Return [x, y] of the center of cell containing provided text 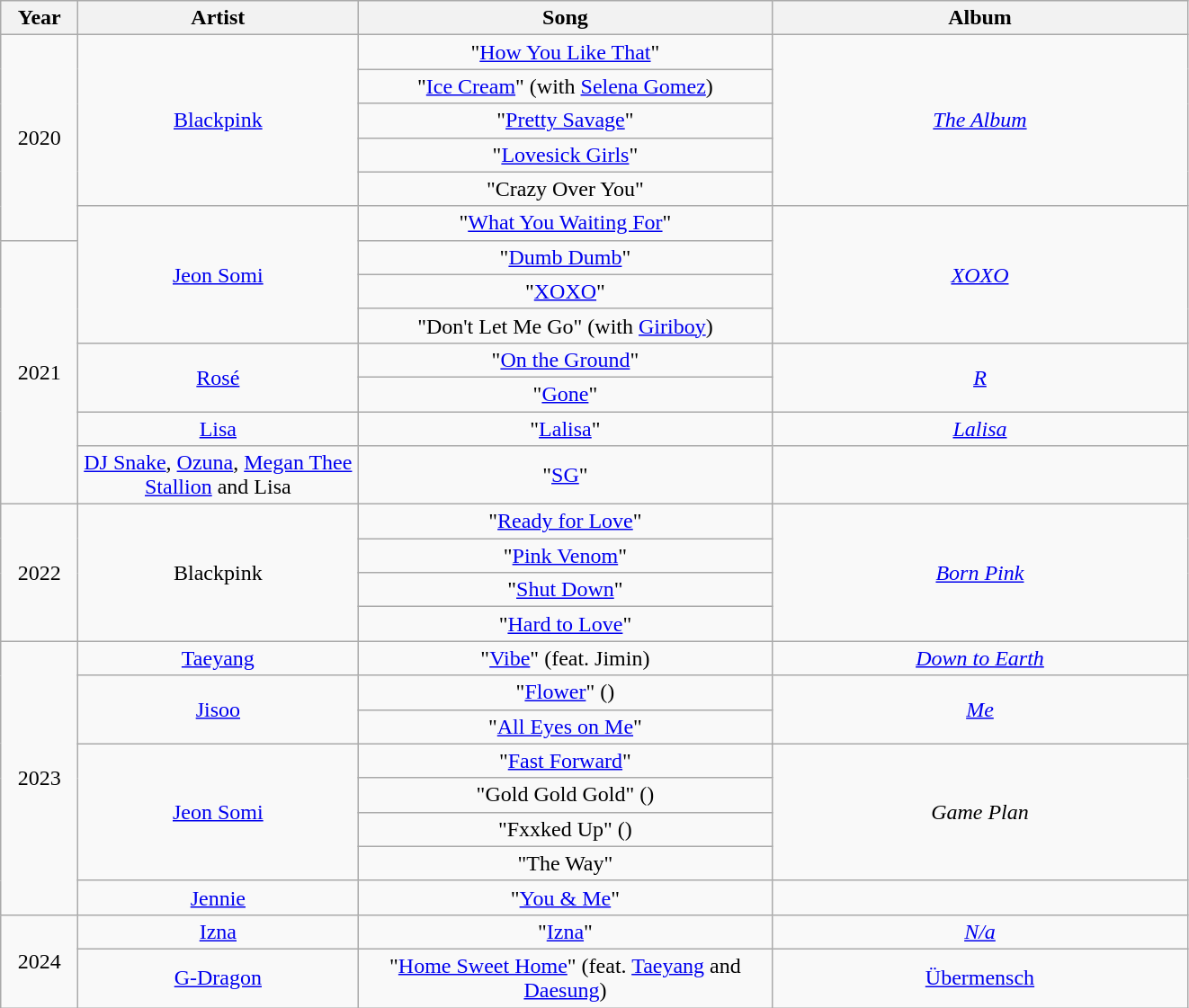
Year [40, 18]
DJ Snake, Ozuna, Megan Thee Stallion and Lisa [218, 475]
"Ice Cream" (with Selena Gomez) [565, 86]
The Album [980, 120]
"Ready for Love" [565, 522]
N/a [980, 932]
Jennie [218, 897]
Jisoo [218, 709]
"Gone" [565, 394]
Lalisa [980, 429]
"Vibe" (feat. Jimin) [565, 658]
2020 [40, 138]
Rosé [218, 377]
2023 [40, 778]
Down to Earth [980, 658]
Lisa [218, 429]
2021 [40, 372]
Game Plan [980, 812]
"Hard to Love" [565, 624]
"Dumb Dumb" [565, 257]
"Shut Down" [565, 590]
"What You Waiting For" [565, 223]
"Don't Let Me Go" (with Giriboy) [565, 326]
"On the Ground" [565, 360]
"Home Sweet Home" (feat. Taeyang and Daesung) [565, 978]
"Lovesick Girls" [565, 155]
2024 [40, 960]
R [980, 377]
"Flower" () [565, 692]
Izna [218, 932]
"XOXO" [565, 291]
2022 [40, 573]
"Izna" [565, 932]
"Crazy Over You" [565, 189]
Album [980, 18]
Artist [218, 18]
G-Dragon [218, 978]
Übermensch [980, 978]
"You & Me" [565, 897]
"Fxxked Up" () [565, 829]
"All Eyes on Me" [565, 727]
"Pretty Savage" [565, 120]
Me [980, 709]
"SG" [565, 475]
"How You Like That" [565, 52]
Born Pink [980, 573]
XOXO [980, 274]
"Pink Venom" [565, 556]
"The Way" [565, 863]
Taeyang [218, 658]
"Fast Forward" [565, 761]
"Lalisa" [565, 429]
Song [565, 18]
"Gold Gold Gold" () [565, 795]
